Determine the (x, y) coordinate at the center of the cell enclosing the given text.  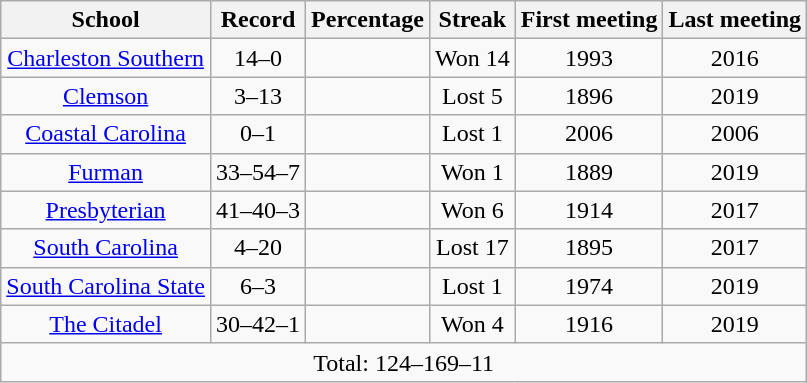
Won 6 (472, 210)
Charleston Southern (106, 58)
14–0 (258, 58)
The Citadel (106, 324)
1914 (589, 210)
Presbyterian (106, 210)
30–42–1 (258, 324)
1889 (589, 172)
Total: 124–169–11 (404, 362)
School (106, 20)
Lost 5 (472, 96)
1993 (589, 58)
1916 (589, 324)
2016 (735, 58)
Lost 17 (472, 248)
4–20 (258, 248)
Won 1 (472, 172)
South Carolina State (106, 286)
Furman (106, 172)
Streak (472, 20)
Record (258, 20)
Percentage (368, 20)
Last meeting (735, 20)
1895 (589, 248)
1974 (589, 286)
3–13 (258, 96)
Coastal Carolina (106, 134)
1896 (589, 96)
6–3 (258, 286)
Clemson (106, 96)
41–40–3 (258, 210)
Won 4 (472, 324)
South Carolina (106, 248)
33–54–7 (258, 172)
Won 14 (472, 58)
First meeting (589, 20)
0–1 (258, 134)
